Determine the [x, y] coordinate at the center of the cell enclosing the given text.  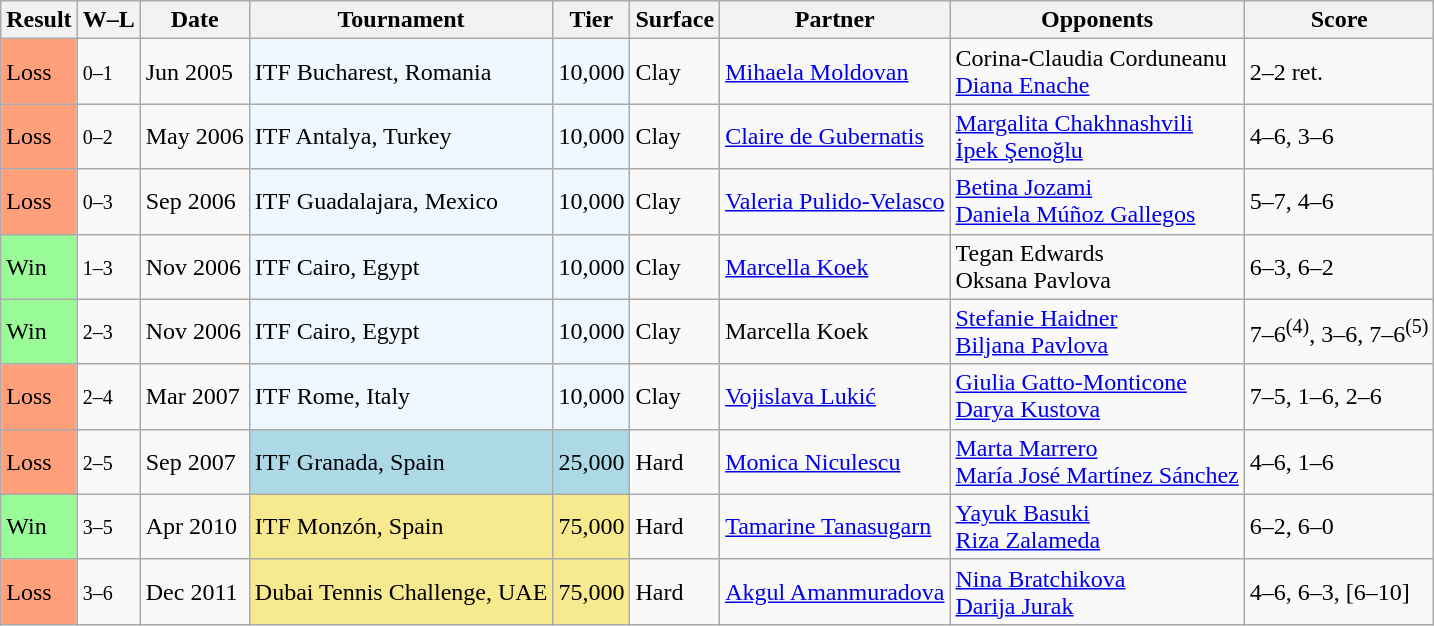
Vojislava Lukić [835, 396]
Jun 2005 [194, 72]
Nina Bratchikova Darija Jurak [1097, 592]
Apr 2010 [194, 526]
Sep 2007 [194, 462]
0–1 [108, 72]
Opponents [1097, 20]
Result [39, 20]
25,000 [592, 462]
0–3 [108, 202]
Tournament [401, 20]
Claire de Gubernatis [835, 136]
7–6(4), 3–6, 7–6(5) [1339, 332]
Corina-Claudia Corduneanu Diana Enache [1097, 72]
6–2, 6–0 [1339, 526]
4–6, 6–3, [6–10] [1339, 592]
ITF Antalya, Turkey [401, 136]
ITF Guadalajara, Mexico [401, 202]
Margalita Chakhnashvili İpek Şenoğlu [1097, 136]
Dec 2011 [194, 592]
Valeria Pulido-Velasco [835, 202]
4–6, 3–6 [1339, 136]
Tier [592, 20]
Giulia Gatto-Monticone Darya Kustova [1097, 396]
Betina Jozami Daniela Múñoz Gallegos [1097, 202]
4–6, 1–6 [1339, 462]
Mihaela Moldovan [835, 72]
Partner [835, 20]
2–4 [108, 396]
Marta Marrero María José Martínez Sánchez [1097, 462]
5–7, 4–6 [1339, 202]
Score [1339, 20]
Date [194, 20]
Tamarine Tanasugarn [835, 526]
Tegan Edwards Oksana Pavlova [1097, 266]
3–5 [108, 526]
Surface [675, 20]
0–2 [108, 136]
2–5 [108, 462]
ITF Bucharest, Romania [401, 72]
ITF Rome, Italy [401, 396]
Mar 2007 [194, 396]
ITF Granada, Spain [401, 462]
Yayuk Basuki Riza Zalameda [1097, 526]
Akgul Amanmuradova [835, 592]
6–3, 6–2 [1339, 266]
7–5, 1–6, 2–6 [1339, 396]
2–2 ret. [1339, 72]
Dubai Tennis Challenge, UAE [401, 592]
ITF Monzón, Spain [401, 526]
Stefanie Haidner Biljana Pavlova [1097, 332]
1–3 [108, 266]
Sep 2006 [194, 202]
3–6 [108, 592]
W–L [108, 20]
May 2006 [194, 136]
2–3 [108, 332]
Monica Niculescu [835, 462]
